Scan for the cell matching the given text and deliver its (X, Y) coordinate at center. 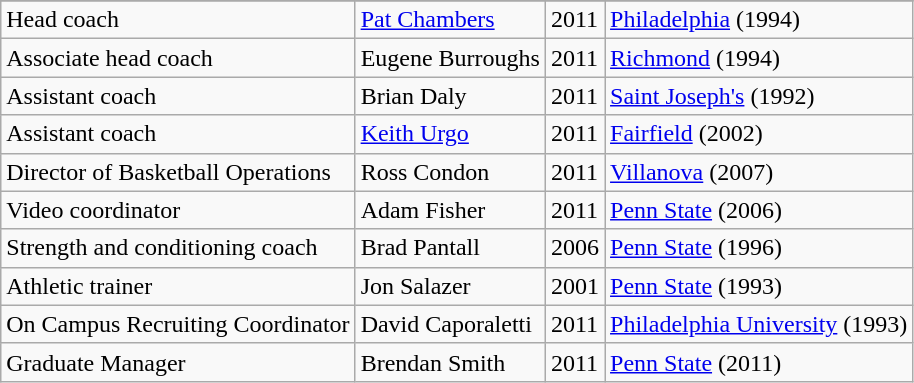
Brian Daly (450, 96)
Director of Basketball Operations (178, 172)
2006 (574, 248)
Brendan Smith (450, 362)
Athletic trainer (178, 286)
Graduate Manager (178, 362)
Brad Pantall (450, 248)
Penn State (1996) (759, 248)
Richmond (1994) (759, 58)
Adam Fisher (450, 210)
Pat Chambers (450, 20)
Fairfield (2002) (759, 134)
David Caporaletti (450, 324)
Keith Urgo (450, 134)
Jon Salazer (450, 286)
Penn State (1993) (759, 286)
Associate head coach (178, 58)
Penn State (2006) (759, 210)
Saint Joseph's (1992) (759, 96)
Eugene Burroughs (450, 58)
Villanova (2007) (759, 172)
2001 (574, 286)
Strength and conditioning coach (178, 248)
Video coordinator (178, 210)
Ross Condon (450, 172)
Penn State (2011) (759, 362)
Philadelphia (1994) (759, 20)
Head coach (178, 20)
Philadelphia University (1993) (759, 324)
On Campus Recruiting Coordinator (178, 324)
